For the text-containing cell, return its midpoint in (x, y) coordinate format. 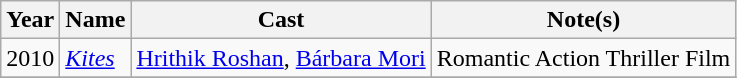
2010 (30, 58)
Cast (281, 20)
Note(s) (584, 20)
Hrithik Roshan, Bárbara Mori (281, 58)
Name (96, 20)
Year (30, 20)
Romantic Action Thriller Film (584, 58)
Kites (96, 58)
